Return the [x, y] coordinate for the center point of the cell that contains the specified text.  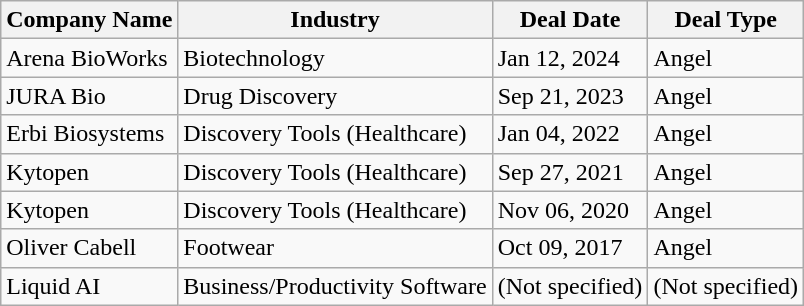
Deal Date [570, 20]
Drug Discovery [335, 96]
Sep 21, 2023 [570, 96]
Industry [335, 20]
Sep 27, 2021 [570, 172]
Nov 06, 2020 [570, 210]
Deal Type [726, 20]
Jan 04, 2022 [570, 134]
Arena BioWorks [90, 58]
Company Name [90, 20]
Liquid AI [90, 286]
JURA Bio [90, 96]
Footwear [335, 248]
Oliver Cabell [90, 248]
Erbi Biosystems [90, 134]
Business/Productivity Software [335, 286]
Oct 09, 2017 [570, 248]
Biotechnology [335, 58]
Jan 12, 2024 [570, 58]
